Capture the cell that displays the provided text and extract its [X, Y] central coordinate. 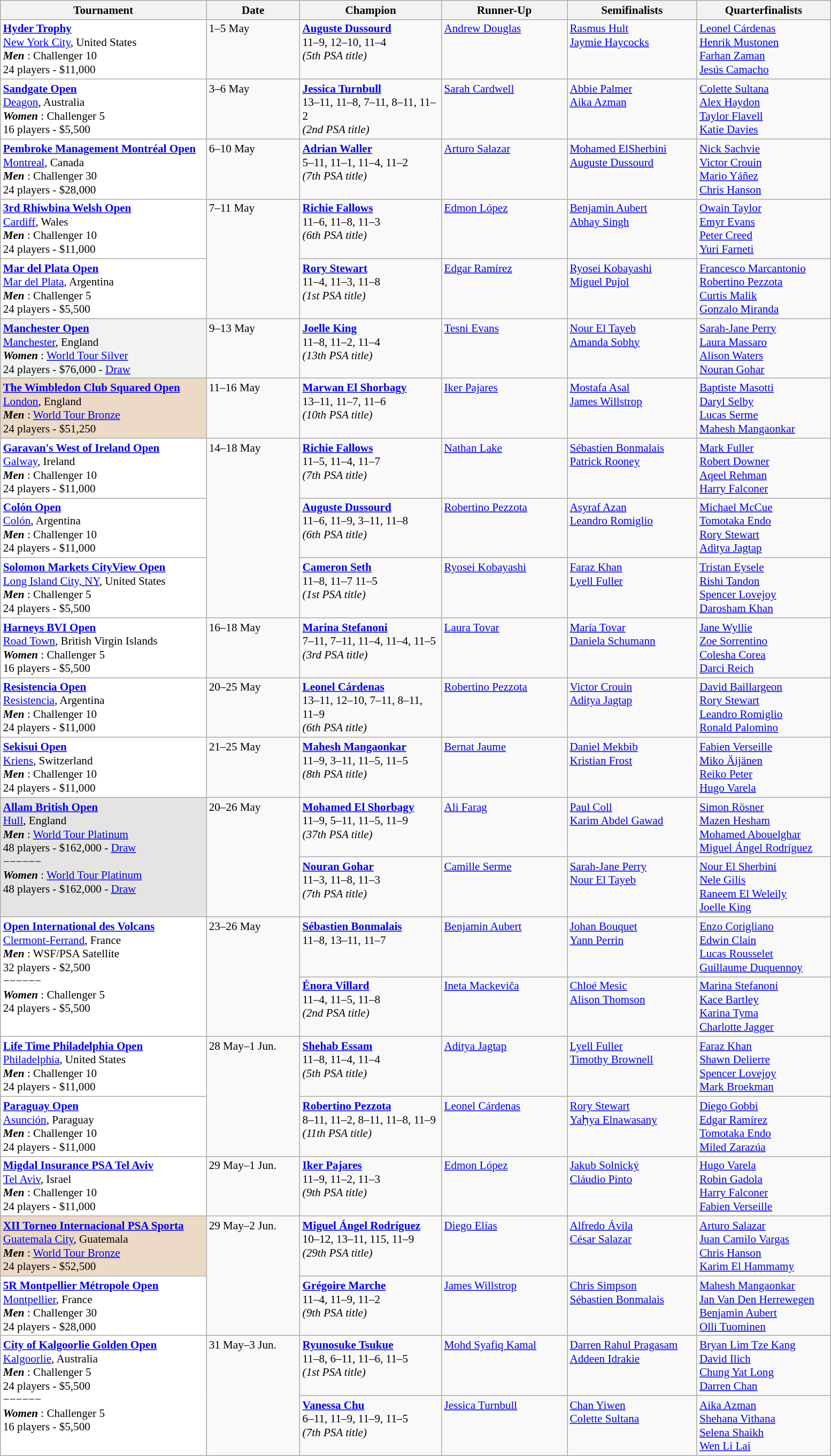
Sarah-Jane Perry Nour El Tayeb [632, 887]
Semifinalists [632, 10]
9–13 May [253, 348]
21–25 May [253, 768]
Quarterfinalists [764, 10]
Adrian Waller5–11, 11–1, 11–4, 11–2(7th PSA title) [371, 169]
James Willstrop [505, 1306]
Nouran Gohar11–3, 11–8, 11–3(7th PSA title) [371, 887]
Benjamin Aubert Abhay Singh [632, 229]
Jakub Solnický Cláudio Pinto [632, 1186]
Nathan Lake [505, 468]
Iker Pajares11–9, 11–2, 11–3(9th PSA title) [371, 1186]
Ineta Mackeviča [505, 1006]
11–16 May [253, 408]
Grégoire Marche11–4, 11–9, 11–2(9th PSA title) [371, 1306]
The Wimbledon Club Squared Open London, England Men : World Tour Bronze24 players - $51,250 [104, 408]
5R Montpellier Métropole Open Montpellier, France Men : Challenger 3024 players - $28,000 [104, 1306]
Alfredo Ávila César Salazar [632, 1246]
Hugo Varela Robin Gadola Harry Falconer Fabien Verseille [764, 1186]
Arturo Salazar [505, 169]
7–11 May [253, 259]
Sarah Cardwell [505, 109]
Colón Open Colón, Argentina Men : Challenger 1024 players - $11,000 [104, 528]
Diego Gobbi Edgar Ramírez Tomotaka Endo Miled Zarazúa [764, 1126]
Mohd Syafiq Kamal [505, 1366]
Simon Rösner Mazen Hesham Mohamed Abouelghar Miguel Ángel Rodríguez [764, 827]
City of Kalgoorlie Golden Open Kalgoorlie, Australia Men : Challenger 524 players - $5,500−−−−−− Women : Challenger 516 players - $5,500 [104, 1396]
Ryosei Kobayashi Miguel Pujol [632, 289]
29 May–2 Jun. [253, 1276]
Tournament [104, 10]
Lyell Fuller Timothy Brownell [632, 1066]
Aditya Jagtap [505, 1066]
Ali Farag [505, 827]
Paul Coll Karim Abdel Gawad [632, 827]
Solomon Markets CityView Open Long Island City, NY, United States Men : Challenger 524 players - $5,500 [104, 588]
Tristan Eysele Rishi Tandon Spencer Lovejoy Darosham Khan [764, 588]
Auguste Dussourd11–6, 11–9, 3–11, 11–8(6th PSA title) [371, 528]
Harneys BVI Open Road Town, British Virgin Islands Women : Challenger 516 players - $5,500 [104, 648]
Baptiste Masotti Daryl Selby Lucas Serme Mahesh Mangaonkar [764, 408]
Ryunosuke Tsukue11–8, 6–11, 11–6, 11–5(1st PSA title) [371, 1366]
Fabien Verseille Miko Äijänen Reiko Peter Hugo Varela [764, 768]
Jane Wyllie Zoe Sorrentino Colesha Corea Darci Reich [764, 648]
Open International des Volcans Clermont-Ferrand, France Men : WSF/PSA Satellite32 players - $2,500−−−−−− Women : Challenger 524 players - $5,500 [104, 977]
Colette Sultana Alex Haydon Taylor Flavell Katie Davies [764, 109]
Resistencia Open Resistencia, Argentina Men : Challenger 1024 players - $11,000 [104, 708]
Rory Stewart11–4, 11–3, 11–8(1st PSA title) [371, 289]
Runner-Up [505, 10]
Mostafa Asal James Willstrop [632, 408]
Mark Fuller Robert Downer Aqeel Rehman Harry Falconer [764, 468]
Manchester Open Manchester, England Women : World Tour Silver24 players - $76,000 - Draw [104, 348]
Cameron Seth11–8, 11–7 11–5(1st PSA title) [371, 588]
Mohamed El Shorbagy11–9, 5–11, 11–5, 11–9(37th PSA title) [371, 827]
Mar del Plata Open Mar del Plata, Argentina Men : Challenger 524 players - $5,500 [104, 289]
23–26 May [253, 977]
3–6 May [253, 109]
Iker Pajares [505, 408]
Garavan's West of Ireland Open Galway, Ireland Men : Challenger 1024 players - $11,000 [104, 468]
Francesco Marcantonio Robertino Pezzota Curtis Malik Gonzalo Miranda [764, 289]
Laura Tovar [505, 648]
María Tovar Daniela Schumann [632, 648]
20–25 May [253, 708]
Sébastien Bonmalais Patrick Rooney [632, 468]
Jessica Turnbull [505, 1426]
Shehab Essam11–8, 11–4, 11–4(5th PSA title) [371, 1066]
Pembroke Management Montréal Open Montreal, Canada Men : Challenger 3024 players - $28,000 [104, 169]
Arturo Salazar Juan Camilo Vargas Chris Hanson Karim El Hammamy [764, 1246]
Mohamed ElSherbini Auguste Dussourd [632, 169]
Date [253, 10]
Champion [371, 10]
Richie Fallows11–5, 11–4, 11–7(7th PSA title) [371, 468]
Marina Stefanoni Kace Bartley Karina Tyma Charlotte Jagger [764, 1006]
Allam British Open Hull, England Men : World Tour Platinum48 players - $162,000 - Draw−−−−−− Women : World Tour Platinum48 players - $162,000 - Draw [104, 857]
Asyraf Azan Leandro Romiglio [632, 528]
Nour El Sherbini Nele Gilis Raneem El Weleily Joelle King [764, 887]
Auguste Dussourd11–9, 12–10, 11–4(5th PSA title) [371, 49]
Sekisui Open Kriens, Switzerland Men : Challenger 1024 players - $11,000 [104, 768]
Hyder Trophy New York City, United States Men : Challenger 1024 players - $11,000 [104, 49]
Paraguay Open Asunción, Paraguay Men : Challenger 1024 players - $11,000 [104, 1126]
Johan Bouquet Yann Perrin [632, 947]
Chan Yiwen Colette Sultana [632, 1426]
Joelle King11–8, 11–2, 11–4(13th PSA title) [371, 348]
Mahesh Mangaonkar11–9, 3–11, 11–5, 11–5(8th PSA title) [371, 768]
Nick Sachvie Victor Crouin Mario Yáñez Chris Hanson [764, 169]
Owain Taylor Emyr Evans Peter Creed Yuri Farneti [764, 229]
Jessica Turnbull13–11, 11–8, 7–11, 8–11, 11–2(2nd PSA title) [371, 109]
Bryan Lim Tze Kang David Ilich Chung Yat Long Darren Chan [764, 1366]
Migdal Insurance PSA Tel Aviv Tel Aviv, Israel Men : Challenger 1024 players - $11,000 [104, 1186]
Leonel Cárdenas13–11, 12–10, 7–11, 8–11, 11–9(6th PSA title) [371, 708]
Vanessa Chu6–11, 11–9, 11–9, 11–5(7th PSA title) [371, 1426]
Sarah-Jane Perry Laura Massaro Alison Waters Nouran Gohar [764, 348]
Marina Stefanoni7–11, 7–11, 11–4, 11–4, 11–5(3rd PSA title) [371, 648]
Darren Rahul Pragasam Addeen Idrakie [632, 1366]
Camille Serme [505, 887]
Bernat Jaume [505, 768]
XII Torneo Internacional PSA Sporta Guatemala City, Guatemala Men : World Tour Bronze24 players - $52,500 [104, 1246]
Daniel Mekbib Kristian Frost [632, 768]
6–10 May [253, 169]
Life Time Philadelphia Open Philadelphia, United States Men : Challenger 1024 players - $11,000 [104, 1066]
Ryosei Kobayashi [505, 588]
Rasmus Hult Jaymie Haycocks [632, 49]
Faraz Khan Shawn Delierre Spencer Lovejoy Mark Broekman [764, 1066]
Michael McCue Tomotaka Endo Rory Stewart Aditya Jagtap [764, 528]
14–18 May [253, 528]
Andrew Douglas [505, 49]
Benjamin Aubert [505, 947]
1–5 May [253, 49]
Sébastien Bonmalais11–8, 13–11, 11–7 [371, 947]
Rory Stewart Yaḥya Elnawasany [632, 1126]
20–26 May [253, 857]
Faraz Khan Lyell Fuller [632, 588]
Diego Elías [505, 1246]
Marwan El Shorbagy13–11, 11–7, 11–6(10th PSA title) [371, 408]
3rd Rhiwbina Welsh Open Cardiff, Wales Men : Challenger 1024 players - $11,000 [104, 229]
Nour El Tayeb Amanda Sobhy [632, 348]
31 May–3 Jun. [253, 1396]
Edgar Ramírez [505, 289]
Enzo Corigliano Edwin Clain Lucas Rousselet Guillaume Duquennoy [764, 947]
Aika Azman Shehana Vithana Selena Shaikh Wen Li Lai [764, 1426]
Sandgate Open Deagon, Australia Women : Challenger 516 players - $5,500 [104, 109]
28 May–1 Jun. [253, 1096]
16–18 May [253, 648]
Tesni Evans [505, 348]
Leonel Cárdenas [505, 1126]
Énora Villard11–4, 11–5, 11–8(2nd PSA title) [371, 1006]
Abbie Palmer Aika Azman [632, 109]
Richie Fallows11–6, 11–8, 11–3(6th PSA title) [371, 229]
David Baillargeon Rory Stewart Leandro Romiglio Ronald Palomino [764, 708]
Miguel Ángel Rodríguez10–12, 13–11, 115, 11–9(29th PSA title) [371, 1246]
29 May–1 Jun. [253, 1186]
Robertino Pezzota8–11, 11–2, 8–11, 11–8, 11–9(11th PSA title) [371, 1126]
Chloé Mesic Alison Thomson [632, 1006]
Victor Crouin Aditya Jagtap [632, 708]
Mahesh Mangaonkar Jan Van Den Herrewegen Benjamin Aubert Olli Tuominen [764, 1306]
Leonel Cárdenas Henrik Mustonen Farhan Zaman Jesús Camacho [764, 49]
Chris Simpson Sébastien Bonmalais [632, 1306]
